Pinpoint the cell where the given text exists, returning its (x, y) midpoint coordinate. 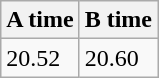
B time (118, 20)
20.60 (118, 58)
A time (40, 20)
20.52 (40, 58)
